Determine the [x, y] coordinate at the center of the cell enclosing the given text.  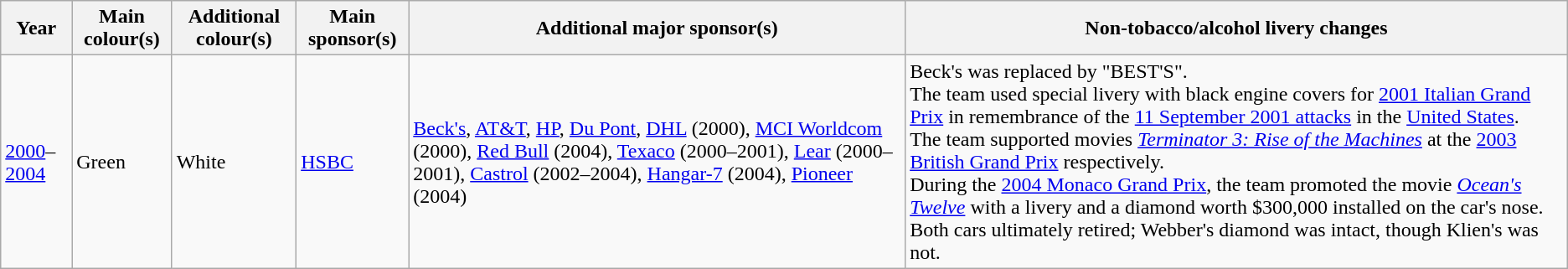
Main colour(s) [122, 28]
Non-tobacco/alcohol livery changes [1236, 28]
Main sponsor(s) [353, 28]
2000–2004 [37, 162]
HSBC [353, 162]
Additional major sponsor(s) [657, 28]
Green [122, 162]
Year [37, 28]
White [235, 162]
Additional colour(s) [235, 28]
